Return (x, y) of the center of cell containing provided text 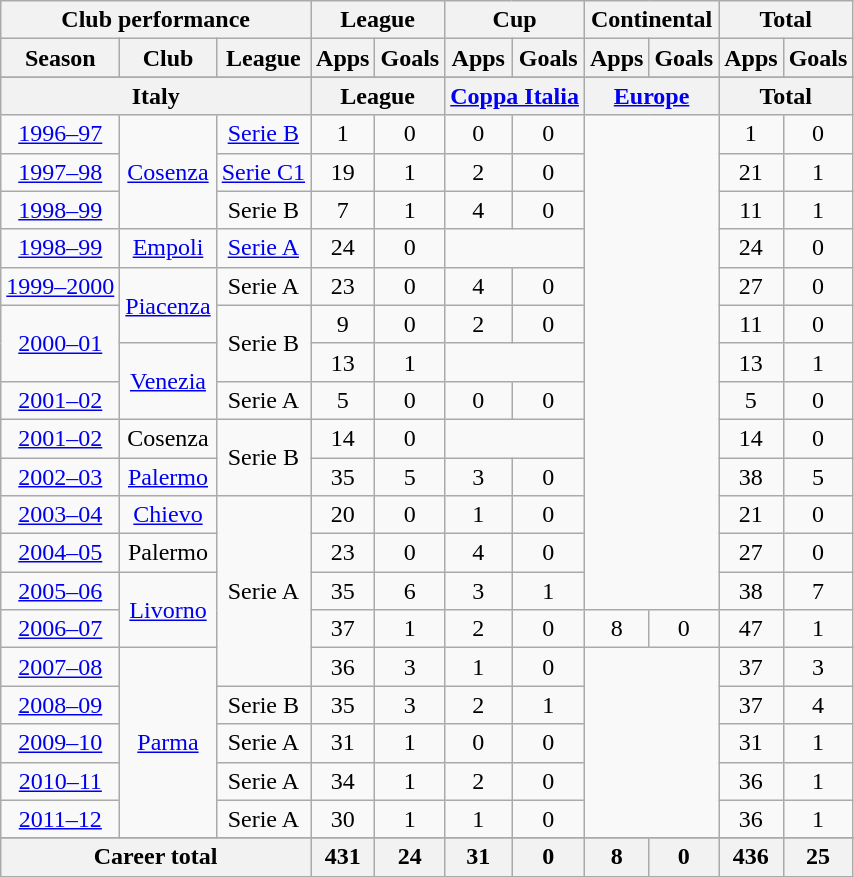
Chievo (168, 515)
2011–12 (60, 819)
Europe (651, 96)
Serie C1 (263, 172)
Venezia (168, 381)
Empoli (168, 248)
25 (818, 857)
Club performance (156, 20)
20 (343, 515)
Club (168, 58)
Cup (515, 20)
Piacenza (168, 305)
30 (343, 819)
2004–05 (60, 553)
2003–04 (60, 515)
2010–11 (60, 781)
Livorno (168, 610)
2005–06 (60, 591)
2007–08 (60, 667)
2000–01 (60, 343)
Italy (156, 96)
2008–09 (60, 705)
47 (751, 629)
6 (410, 591)
Coppa Italia (515, 96)
2002–03 (60, 477)
19 (343, 172)
1997–98 (60, 172)
Continental (651, 20)
2006–07 (60, 629)
Season (60, 58)
Parma (168, 743)
34 (343, 781)
Career total (156, 857)
1996–97 (60, 134)
9 (343, 324)
431 (343, 857)
1999–2000 (60, 286)
2009–10 (60, 743)
436 (751, 857)
